Determine the (X, Y) coordinate at the center of the cell enclosing the given text.  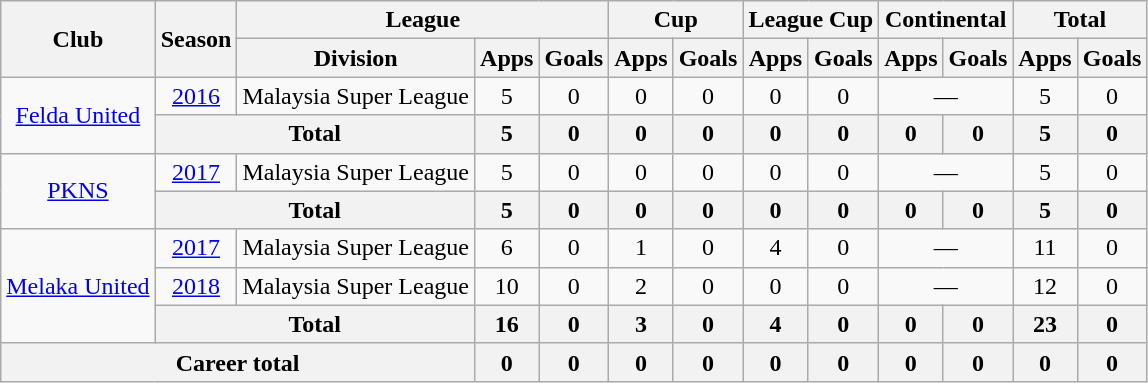
2016 (196, 96)
6 (507, 248)
PKNS (78, 191)
League (423, 20)
2018 (196, 286)
Season (196, 39)
23 (1045, 324)
2 (641, 286)
10 (507, 286)
16 (507, 324)
Career total (238, 362)
Division (356, 58)
1 (641, 248)
Felda United (78, 115)
League Cup (811, 20)
Melaka United (78, 286)
11 (1045, 248)
Cup (676, 20)
Club (78, 39)
3 (641, 324)
Continental (946, 20)
12 (1045, 286)
